Scan for the cell matching the given text and deliver its (X, Y) coordinate at center. 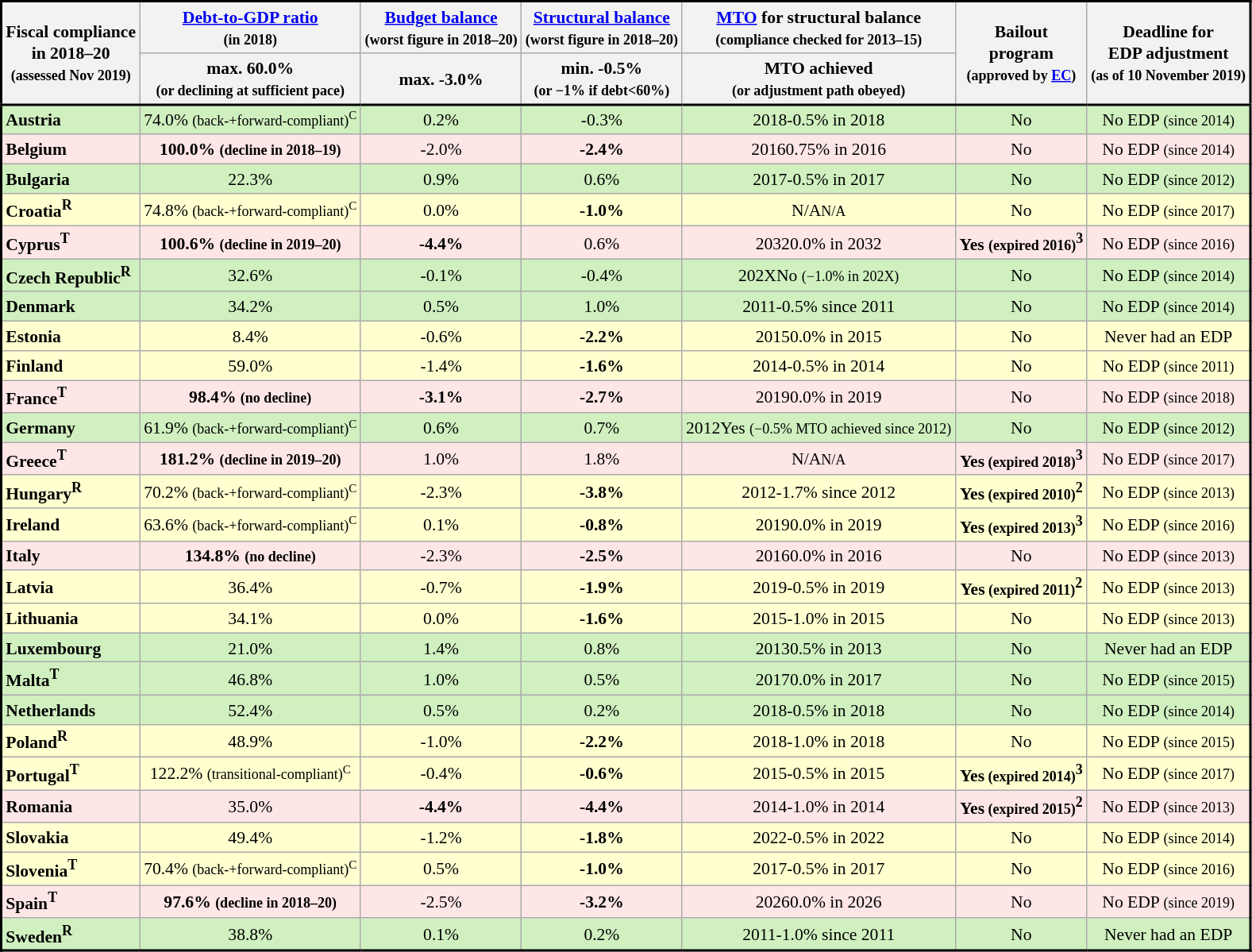
61.9% (back-+forward-compliant)C (250, 427)
98.4% (no decline) (250, 397)
20320.0% in 2032 (819, 243)
Yes (expired 2010)2 (1021, 492)
-1.8% (602, 838)
49.4% (250, 838)
202XNo (−1.0% in 202X) (819, 275)
Ireland (71, 524)
Bulgaria (71, 179)
SloveniaT (71, 869)
2019-0.5% in 2019 (819, 588)
20150.0% in 2015 (819, 337)
min. -0.5% (or −1% if debt<60%) (602, 79)
Deadline for EDP adjustment(as of 10 November 2019) (1169, 53)
Netherlands (71, 710)
20260.0% in 2026 (819, 902)
70.4% (back-+forward-compliant)C (250, 869)
-1.2% (441, 838)
0.8% (602, 648)
35.0% (250, 807)
2018-1.0% in 2018 (819, 742)
1.4% (441, 648)
No EDP (since 2011) (1169, 365)
-2.7% (602, 397)
36.4% (250, 588)
70.2% (back-+forward-compliant)C (250, 492)
52.4% (250, 710)
Slovakia (71, 838)
Germany (71, 427)
34.2% (250, 306)
Yes (expired 2018)3 (1021, 459)
PortugalT (71, 773)
No EDP (since 2018) (1169, 397)
-3.2% (602, 902)
max. -3.0% (441, 79)
122.2% (transitional-compliant)C (250, 773)
-3.8% (602, 492)
2015-1.0% in 2015 (819, 618)
0.7% (602, 427)
2022-0.5% in 2022 (819, 838)
Latvia (71, 588)
32.6% (250, 275)
20160.0% in 2016 (819, 556)
97.6% (decline in 2018–20) (250, 902)
MaltaT (71, 678)
Finland (71, 365)
Yes (expired 2016)3 (1021, 243)
-1.4% (441, 365)
CyprusT (71, 243)
21.0% (250, 648)
Budget balance(worst figure in 2018–20) (441, 27)
Lithuania (71, 618)
Bailout program(approved by EC) (1021, 53)
2015-0.5% in 2015 (819, 773)
CroatiaR (71, 210)
Yes (expired 2011)2 (1021, 588)
2011-1.0% since 2011 (819, 934)
48.9% (250, 742)
34.1% (250, 618)
-0.7% (441, 588)
-2.4% (602, 149)
-0.8% (602, 524)
1.8% (602, 459)
2012Yes (−0.5% MTO achieved since 2012) (819, 427)
-0.3% (602, 120)
Fiscal compliancein 2018–20(assessed Nov 2019) (71, 53)
-1.9% (602, 588)
38.8% (250, 934)
-3.1% (441, 397)
74.8% (back-+forward-compliant)C (250, 210)
Structural balance(worst figure in 2018–20) (602, 27)
-0.1% (441, 275)
Yes (expired 2013)3 (1021, 524)
SpainT (71, 902)
2011-0.5% since 2011 (819, 306)
59.0% (250, 365)
20160.75% in 2016 (819, 149)
MTO achieved (or adjustment path obeyed) (819, 79)
-2.0% (441, 149)
GreeceT (71, 459)
134.8% (no decline) (250, 556)
No EDP (since 2019) (1169, 902)
74.0% (back-+forward-compliant)C (250, 120)
2014-1.0% in 2014 (819, 807)
Austria (71, 120)
100.6% (decline in 2019–20) (250, 243)
Czech RepublicR (71, 275)
max. 60.0% (or declining at sufficient pace) (250, 79)
MTO for structural balance(compliance checked for 2013–15) (819, 27)
Estonia (71, 337)
SwedenR (71, 934)
22.3% (250, 179)
Yes (expired 2014)3 (1021, 773)
HungaryR (71, 492)
100.0% (decline in 2018–19) (250, 149)
Belgium (71, 149)
Romania (71, 807)
20170.0% in 2017 (819, 678)
Italy (71, 556)
8.4% (250, 337)
2012-1.7% since 2012 (819, 492)
2014-0.5% in 2014 (819, 365)
0.9% (441, 179)
181.2% (decline in 2019–20) (250, 459)
63.6% (back-+forward-compliant)C (250, 524)
Yes (expired 2015)2 (1021, 807)
Luxembourg (71, 648)
PolandR (71, 742)
Debt-to-GDP ratio(in 2018) (250, 27)
46.8% (250, 678)
20130.5% in 2013 (819, 648)
FranceT (71, 397)
Denmark (71, 306)
